Search for the cell housing the specified text and yield its [x, y] center coordinate. 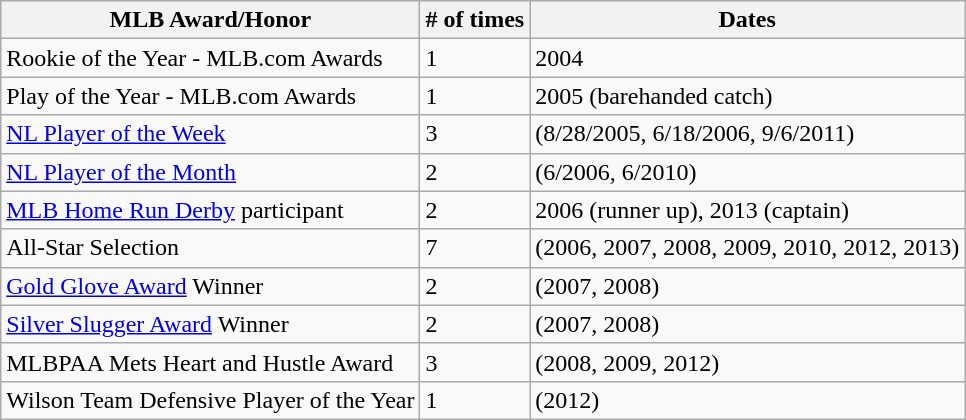
7 [475, 248]
2004 [748, 58]
NL Player of the Month [210, 172]
Gold Glove Award Winner [210, 286]
2006 (runner up), 2013 (captain) [748, 210]
# of times [475, 20]
MLB Award/Honor [210, 20]
(2006, 2007, 2008, 2009, 2010, 2012, 2013) [748, 248]
(8/28/2005, 6/18/2006, 9/6/2011) [748, 134]
Silver Slugger Award Winner [210, 324]
Rookie of the Year - MLB.com Awards [210, 58]
MLBPAA Mets Heart and Hustle Award [210, 362]
2005 (barehanded catch) [748, 96]
Dates [748, 20]
(2012) [748, 400]
Wilson Team Defensive Player of the Year [210, 400]
NL Player of the Week [210, 134]
(2008, 2009, 2012) [748, 362]
(6/2006, 6/2010) [748, 172]
Play of the Year - MLB.com Awards [210, 96]
All-Star Selection [210, 248]
MLB Home Run Derby participant [210, 210]
